Identify which cell holds the provided text, then report its (x, y) central coordinate. 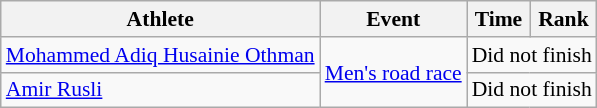
Rank (564, 19)
Mohammed Adiq Husainie Othman (160, 55)
Event (394, 19)
Men's road race (394, 72)
Amir Rusli (160, 90)
Time (498, 19)
Athlete (160, 19)
